Locate the cell with the specified text and output its [x, y] center coordinate. 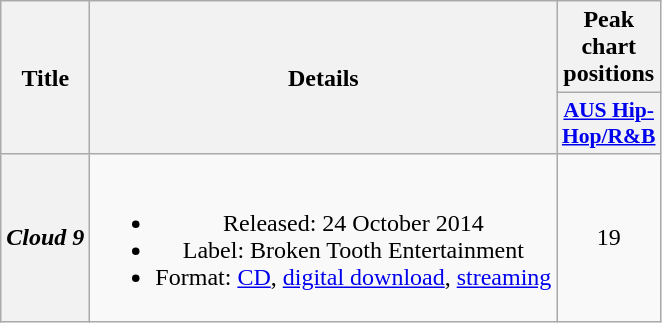
Title [46, 78]
AUS Hip-Hop/R&B [609, 124]
Details [324, 78]
Cloud 9 [46, 238]
Peak chart positions [609, 47]
19 [609, 238]
Released: 24 October 2014Label: Broken Tooth EntertainmentFormat: CD, digital download, streaming [324, 238]
